Provide the (x, y) coordinate of the cell's center where the given text is located.  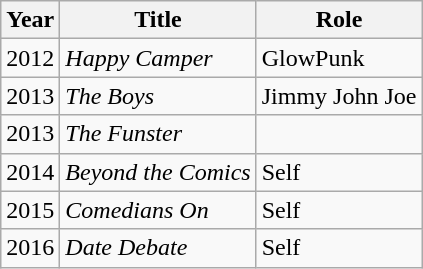
Role (339, 20)
Year (30, 20)
GlowPunk (339, 58)
Comedians On (158, 210)
2014 (30, 172)
Title (158, 20)
2016 (30, 248)
2015 (30, 210)
2012 (30, 58)
Jimmy John Joe (339, 96)
The Boys (158, 96)
The Funster (158, 134)
Beyond the Comics (158, 172)
Happy Camper (158, 58)
Date Debate (158, 248)
